Output the (x, y) coordinate of the center of the cell containing the given text.  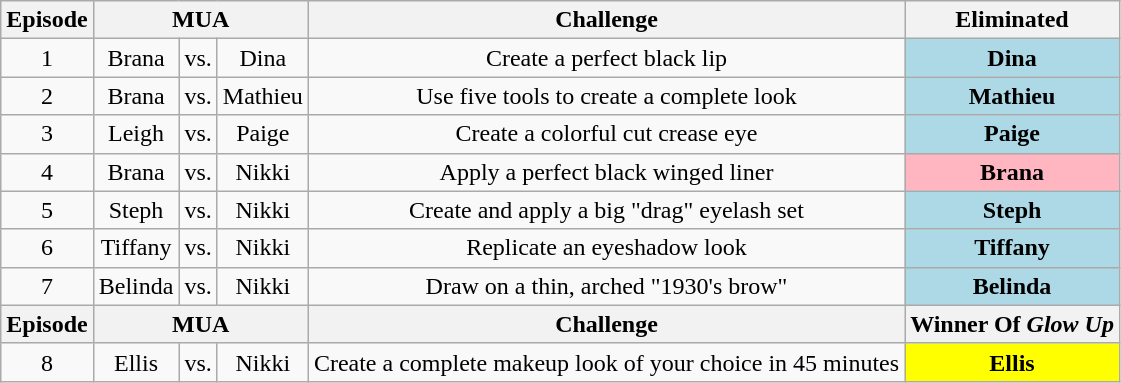
7 (47, 286)
2 (47, 96)
6 (47, 248)
8 (47, 362)
Use five tools to create a complete look (606, 96)
Create and apply a big "drag" eyelash set (606, 210)
Create a complete makeup look of your choice in 45 minutes (606, 362)
Draw on a thin, arched "1930's brow" (606, 286)
Create a colorful cut crease eye (606, 134)
Winner Of Glow Up (1012, 324)
Apply a perfect black winged liner (606, 172)
Leigh (136, 134)
5 (47, 210)
Replicate an eyeshadow look (606, 248)
3 (47, 134)
4 (47, 172)
Create a perfect black lip (606, 58)
Eliminated (1012, 20)
1 (47, 58)
